For the text-containing cell, return its midpoint in (X, Y) coordinate format. 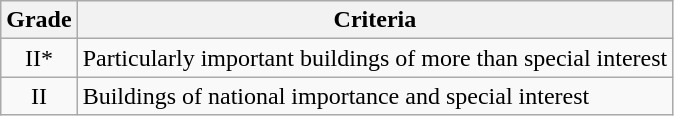
II* (39, 58)
Particularly important buildings of more than special interest (375, 58)
Criteria (375, 20)
Grade (39, 20)
Buildings of national importance and special interest (375, 96)
II (39, 96)
